Pinpoint the cell where the given text exists, returning its [x, y] midpoint coordinate. 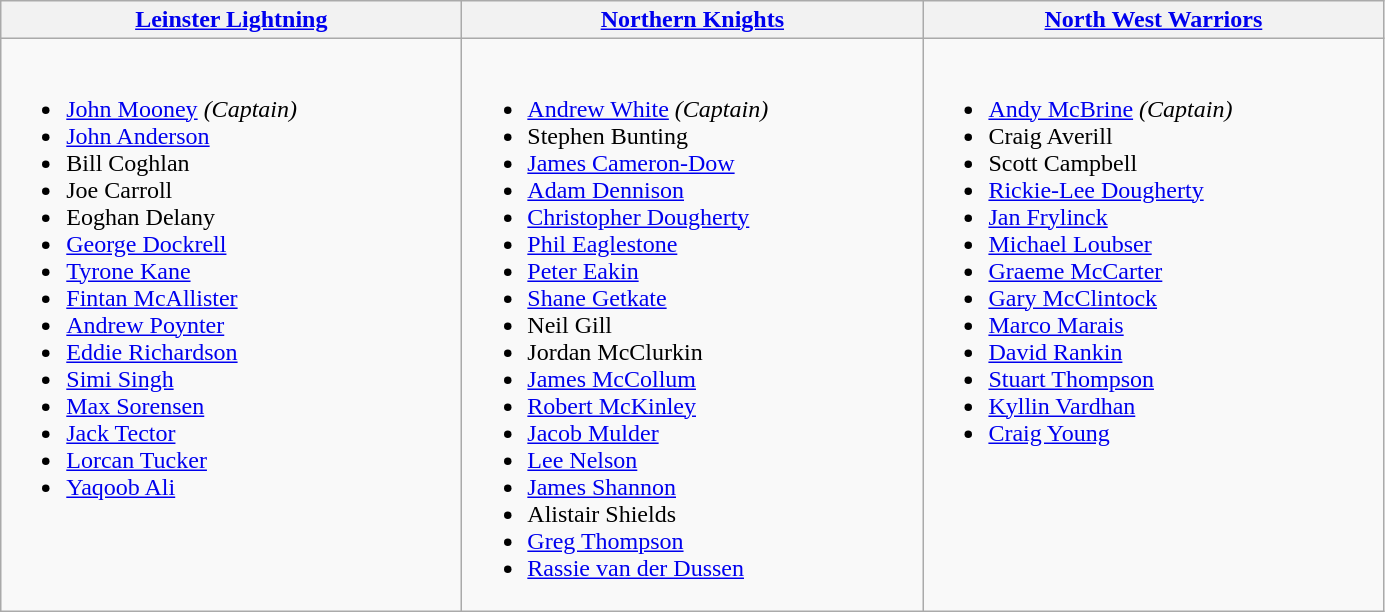
Leinster Lightning [232, 20]
North West Warriors [1154, 20]
Northern Knights [692, 20]
